Return the [x, y] coordinate for the center point of the cell that contains the specified text.  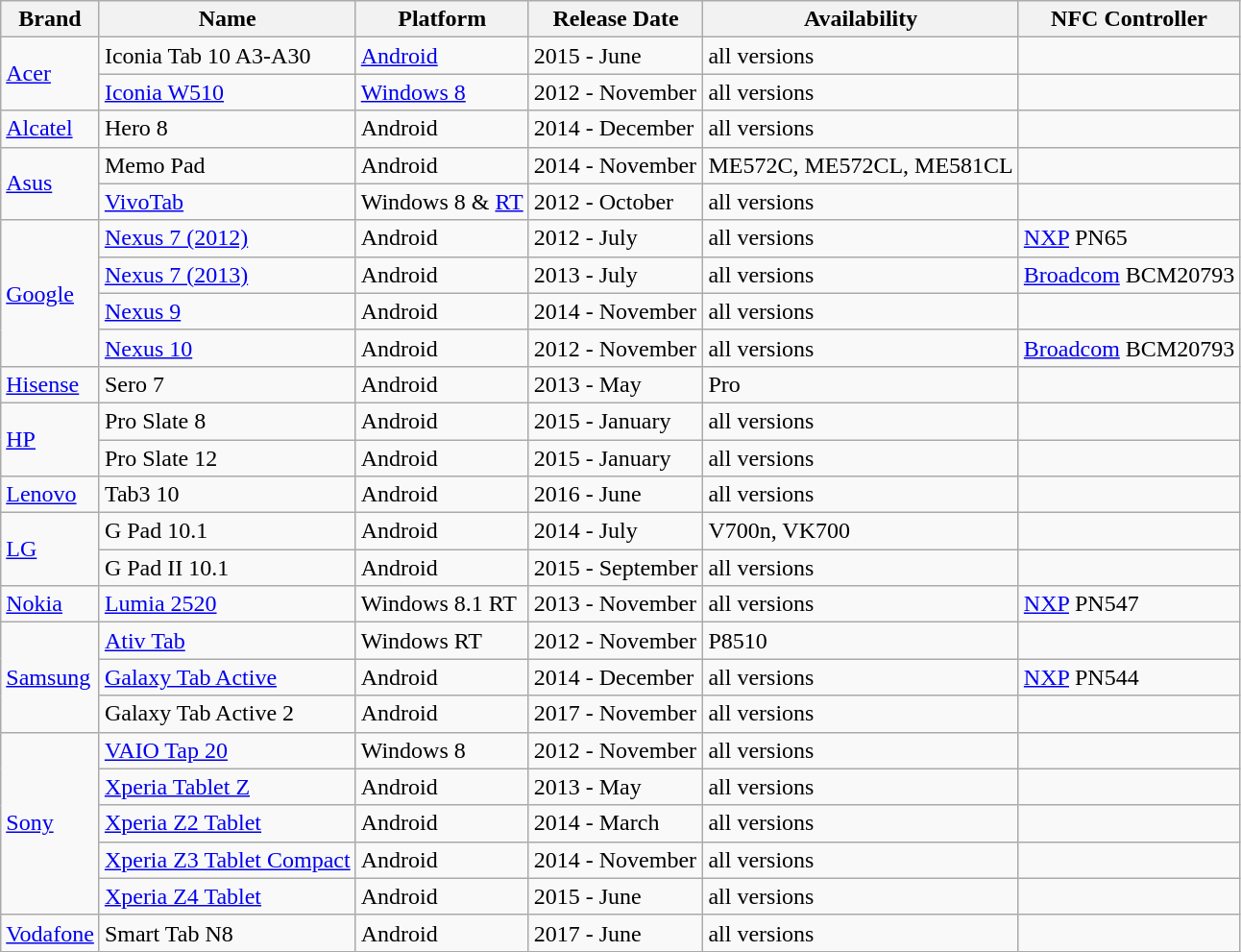
Hero 8 [227, 129]
G Pad II 10.1 [227, 568]
Smart Tab N8 [227, 933]
ME572C, ME572CL, ME581CL [861, 165]
Sero 7 [227, 384]
2014 - March [616, 823]
Xperia Z4 Tablet [227, 896]
Nexus 7 (2013) [227, 275]
Ativ Tab [227, 641]
Lenovo [50, 495]
NXP PN65 [1129, 238]
Tab3 10 [227, 495]
2012 - October [616, 202]
Sony [50, 823]
Hisense [50, 384]
Nexus 10 [227, 348]
Pro Slate 8 [227, 421]
Xperia Tablet Z [227, 787]
2015 - September [616, 568]
Windows 8 & RT [442, 202]
Iconia Tab 10 A3-A30 [227, 56]
Release Date [616, 19]
Platform [442, 19]
Nexus 9 [227, 311]
Iconia W510 [227, 92]
NFC Controller [1129, 19]
Name [227, 19]
Xperia Z3 Tablet Compact [227, 860]
Samsung [50, 677]
LG [50, 549]
VivoTab [227, 202]
2013 - July [616, 275]
Windows RT [442, 641]
2012 - July [616, 238]
NXP PN544 [1129, 677]
2014 - July [616, 531]
Brand [50, 19]
V700n, VK700 [861, 531]
Galaxy Tab Active [227, 677]
Pro Slate 12 [227, 458]
Asus [50, 183]
Memo Pad [227, 165]
HP [50, 439]
Nokia [50, 604]
Google [50, 293]
Alcatel [50, 129]
Availability [861, 19]
2017 - November [616, 714]
Pro [861, 384]
Vodafone [50, 933]
NXP PN547 [1129, 604]
2017 - June [616, 933]
VAIO Tap 20 [227, 750]
Lumia 2520 [227, 604]
Nexus 7 (2012) [227, 238]
P8510 [861, 641]
G Pad 10.1 [227, 531]
Acer [50, 74]
2013 - November [616, 604]
Xperia Z2 Tablet [227, 823]
2016 - June [616, 495]
Windows 8.1 RT [442, 604]
Galaxy Tab Active 2 [227, 714]
